Determine the [X, Y] coordinate at the center of the cell enclosing the given text.  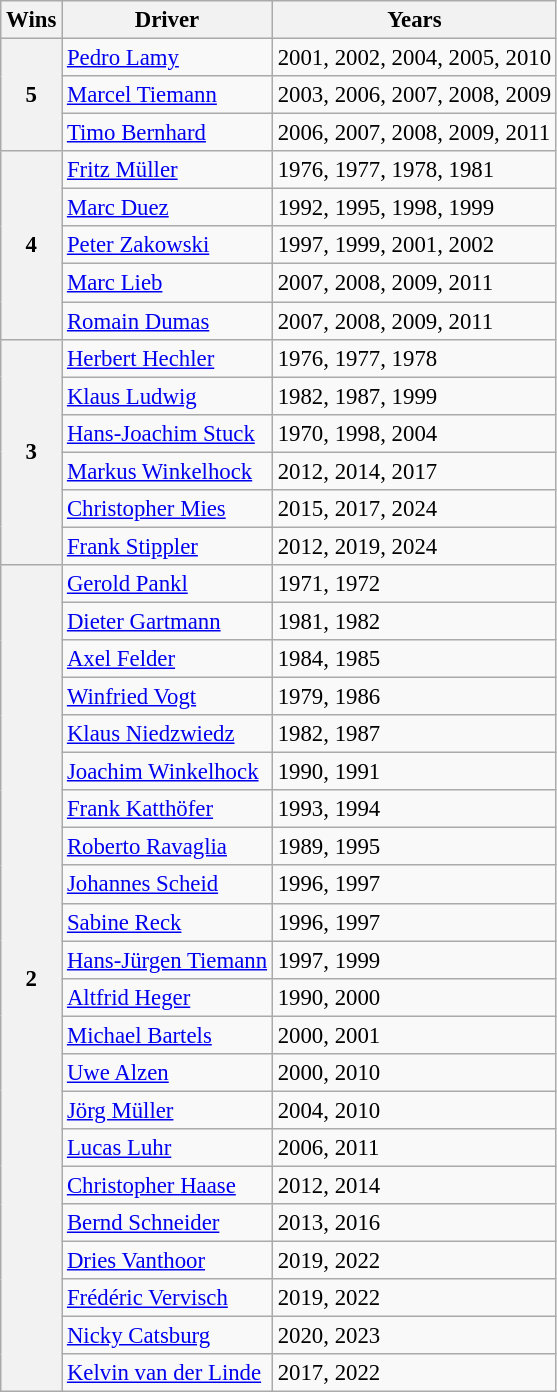
2015, 2017, 2024 [414, 509]
1984, 1985 [414, 659]
Bernd Schneider [168, 1223]
1992, 1995, 1998, 1999 [414, 208]
1982, 1987, 1999 [414, 396]
2001, 2002, 2004, 2005, 2010 [414, 58]
2004, 2010 [414, 1110]
Peter Zakowski [168, 245]
1970, 1998, 2004 [414, 433]
2000, 2010 [414, 1073]
2006, 2011 [414, 1148]
4 [32, 245]
Axel Felder [168, 659]
Frédéric Vervisch [168, 1298]
Years [414, 20]
Marc Duez [168, 208]
Johannes Scheid [168, 885]
Roberto Ravaglia [168, 847]
1979, 1986 [414, 697]
2012, 2014, 2017 [414, 471]
Nicky Catsburg [168, 1336]
2000, 2001 [414, 1035]
Driver [168, 20]
Joachim Winkelhock [168, 772]
Sabine Reck [168, 922]
Romain Dumas [168, 321]
Dries Vanthoor [168, 1261]
2 [32, 978]
Dieter Gartmann [168, 621]
Uwe Alzen [168, 1073]
Timo Bernhard [168, 133]
Lucas Luhr [168, 1148]
Marc Lieb [168, 283]
1981, 1982 [414, 621]
1982, 1987 [414, 734]
Fritz Müller [168, 170]
1971, 1972 [414, 584]
3 [32, 452]
2012, 2014 [414, 1185]
Frank Katthöfer [168, 809]
Pedro Lamy [168, 58]
2006, 2007, 2008, 2009, 2011 [414, 133]
Frank Stippler [168, 546]
Jörg Müller [168, 1110]
1997, 1999, 2001, 2002 [414, 245]
1976, 1977, 1978, 1981 [414, 170]
1993, 1994 [414, 809]
5 [32, 96]
Winfried Vogt [168, 697]
Klaus Niedzwiedz [168, 734]
Hans-Joachim Stuck [168, 433]
1990, 1991 [414, 772]
2017, 2022 [414, 1373]
Christopher Haase [168, 1185]
1990, 2000 [414, 997]
Markus Winkelhock [168, 471]
2013, 2016 [414, 1223]
Gerold Pankl [168, 584]
2003, 2006, 2007, 2008, 2009 [414, 95]
Michael Bartels [168, 1035]
2020, 2023 [414, 1336]
2012, 2019, 2024 [414, 546]
Marcel Tiemann [168, 95]
1997, 1999 [414, 960]
Wins [32, 20]
1989, 1995 [414, 847]
Christopher Mies [168, 509]
1976, 1977, 1978 [414, 358]
Altfrid Heger [168, 997]
Herbert Hechler [168, 358]
Klaus Ludwig [168, 396]
Hans-Jürgen Tiemann [168, 960]
Kelvin van der Linde [168, 1373]
